Locate the cell with the specified text and output its [x, y] center coordinate. 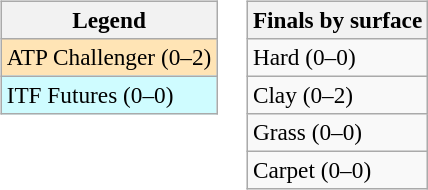
ATP Challenger (0–2) [108, 57]
Carpet (0–0) [337, 171]
Legend [108, 20]
ITF Futures (0–0) [108, 95]
Hard (0–0) [337, 57]
Finals by surface [337, 20]
Grass (0–0) [337, 133]
Clay (0–2) [337, 95]
